Detect which cell encompasses the target text, then output its [x, y] center coordinate. 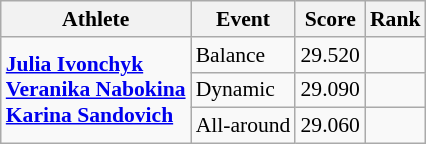
Athlete [96, 19]
Julia IvonchykVeranika NabokinaKarina Sandovich [96, 90]
29.090 [330, 90]
Dynamic [244, 90]
Event [244, 19]
29.060 [330, 126]
Balance [244, 55]
29.520 [330, 55]
All-around [244, 126]
Score [330, 19]
Rank [396, 19]
